Provide the [X, Y] coordinate of the cell's center where the given text is located.  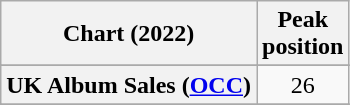
Peakposition [303, 34]
26 [303, 85]
Chart (2022) [129, 34]
UK Album Sales (OCC) [129, 85]
